Scan for the cell matching the given text and deliver its [x, y] coordinate at center. 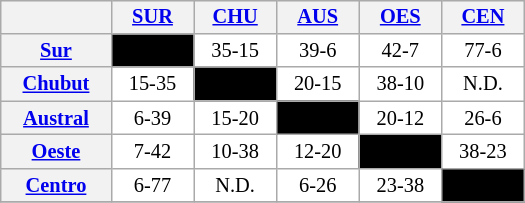
20-15 [318, 84]
Oeste [56, 152]
6-77 [152, 185]
Austral [56, 118]
77-6 [484, 51]
6-26 [318, 185]
12-20 [318, 152]
38-23 [484, 152]
6-39 [152, 118]
SUR [152, 17]
35-15 [236, 51]
Sur [56, 51]
OES [400, 17]
10-38 [236, 152]
Centro [56, 185]
15-20 [236, 118]
23-38 [400, 185]
CEN [484, 17]
AUS [318, 17]
Chubut [56, 84]
7-42 [152, 152]
CHU [236, 17]
26-6 [484, 118]
38-10 [400, 84]
20-12 [400, 118]
42-7 [400, 51]
15-35 [152, 84]
39-6 [318, 51]
